Find where the given text appears and provide that cell's center as [X, Y] coordinate. 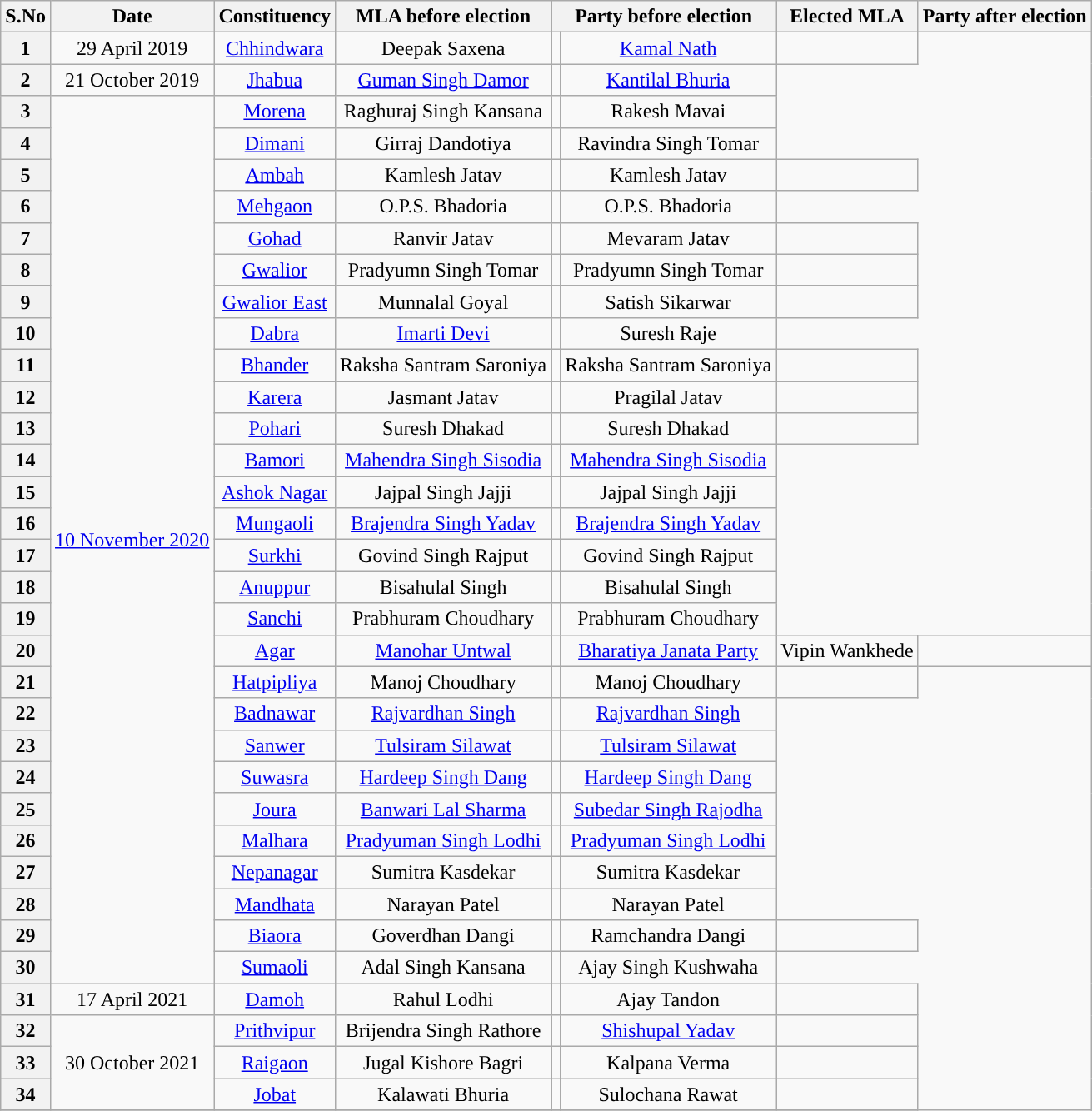
3 [26, 112]
32 [26, 1031]
Mehgaon [275, 207]
Bhander [275, 365]
Bamori [275, 461]
Ramchandra Dangi [668, 936]
4 [26, 143]
1 [26, 48]
10 November 2020 [132, 540]
Ranvir Jatav [443, 238]
Kamal Nath [668, 48]
Gohad [275, 238]
Date [132, 17]
Malhara [275, 840]
Jobat [275, 1094]
Hatpipliya [275, 682]
21 [26, 682]
33 [26, 1063]
29 April 2019 [132, 48]
Anuppur [275, 587]
Jasmant Jatav [443, 397]
Surkhi [275, 555]
Party after election [1005, 17]
17 April 2021 [132, 999]
Vipin Wankhede [848, 650]
Sulochana Rawat [668, 1094]
9 [26, 301]
Kalawati Bhuria [443, 1094]
5 [26, 175]
30 [26, 968]
S.No [26, 17]
Rahul Lodhi [443, 999]
28 [26, 904]
Ajay Tandon [668, 999]
Deepak Saxena [443, 48]
Girraj Dandotiya [443, 143]
Jugal Kishore Bagri [443, 1063]
Ambah [275, 175]
MLA before election [443, 17]
Elected MLA [848, 17]
Karera [275, 397]
Dabra [275, 333]
Ravindra Singh Tomar [668, 143]
Adal Singh Kansana [443, 968]
21 October 2019 [132, 80]
2 [26, 80]
Satish Sikarwar [668, 301]
Pohari [275, 429]
22 [26, 714]
Suwasra [275, 777]
Jhabua [275, 80]
Goverdhan Dangi [443, 936]
Mevaram Jatav [668, 238]
Mungaoli [275, 524]
Bharatiya Janata Party [668, 650]
Shishupal Yadav [668, 1031]
11 [26, 365]
Gwalior [275, 270]
23 [26, 745]
Sumaoli [275, 968]
Ashok Nagar [275, 492]
13 [26, 429]
10 [26, 333]
27 [26, 872]
20 [26, 650]
Morena [275, 112]
Ajay Singh Kushwaha [668, 968]
Munnalal Goyal [443, 301]
19 [26, 619]
31 [26, 999]
Kalpana Verma [668, 1063]
17 [26, 555]
Damoh [275, 999]
Badnawar [275, 714]
Banwari Lal Sharma [443, 809]
Chhindwara [275, 48]
7 [26, 238]
14 [26, 461]
Raghuraj Singh Kansana [443, 112]
Subedar Singh Rajodha [668, 809]
Biaora [275, 936]
Suresh Raje [668, 333]
Sanchi [275, 619]
Nepanagar [275, 872]
24 [26, 777]
Brijendra Singh Rathore [443, 1031]
29 [26, 936]
Sanwer [275, 745]
Prithvipur [275, 1031]
Imarti Devi [443, 333]
Pragilal Jatav [668, 397]
16 [26, 524]
26 [26, 840]
25 [26, 809]
Rakesh Mavai [668, 112]
Agar [275, 650]
Kantilal Bhuria [668, 80]
18 [26, 587]
6 [26, 207]
Party before election [664, 17]
Mandhata [275, 904]
12 [26, 397]
Dimani [275, 143]
15 [26, 492]
34 [26, 1094]
Constituency [275, 17]
Guman Singh Damor [443, 80]
8 [26, 270]
Raigaon [275, 1063]
Manohar Untwal [443, 650]
30 October 2021 [132, 1063]
Gwalior East [275, 301]
Joura [275, 809]
